Locate the cell with the specified text and output its (x, y) center coordinate. 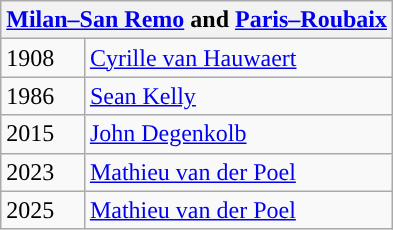
Sean Kelly (238, 96)
Cyrille van Hauwaert (238, 58)
2015 (43, 134)
John Degenkolb (238, 134)
2023 (43, 172)
1986 (43, 96)
2025 (43, 210)
1908 (43, 58)
Milan–San Remo and Paris–Roubaix (197, 20)
